Pinpoint the cell where the given text exists, returning its (X, Y) midpoint coordinate. 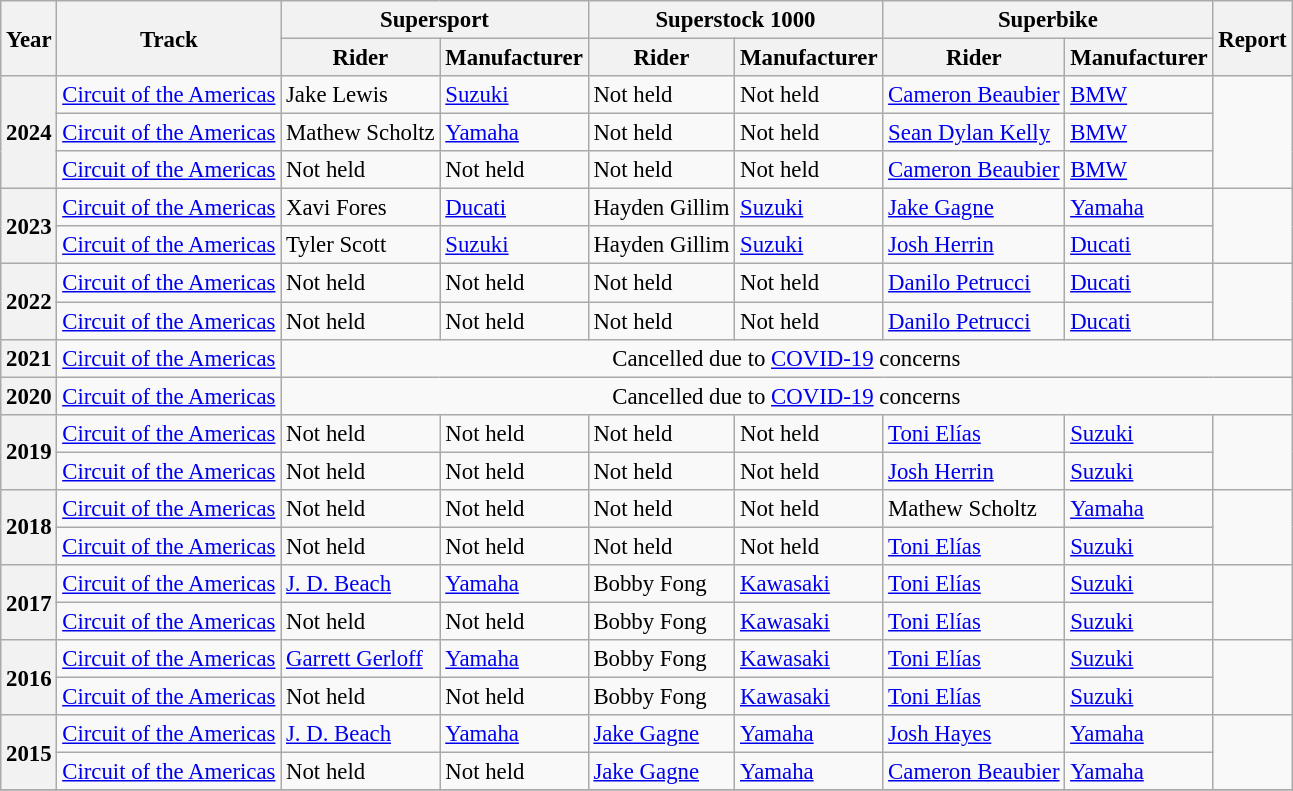
Josh Hayes (974, 734)
Tyler Scott (360, 245)
Report (1252, 38)
2022 (29, 302)
2015 (29, 752)
Xavi Fores (360, 208)
2019 (29, 452)
Year (29, 38)
2016 (29, 678)
Garrett Gerloff (360, 659)
2017 (29, 602)
Superstock 1000 (736, 20)
2020 (29, 396)
2024 (29, 132)
Supersport (434, 20)
2023 (29, 226)
Superbike (1048, 20)
Sean Dylan Kelly (974, 133)
Jake Lewis (360, 95)
2018 (29, 528)
2021 (29, 358)
Track (169, 38)
